Determine the [X, Y] coordinate at the center of the cell enclosing the given text.  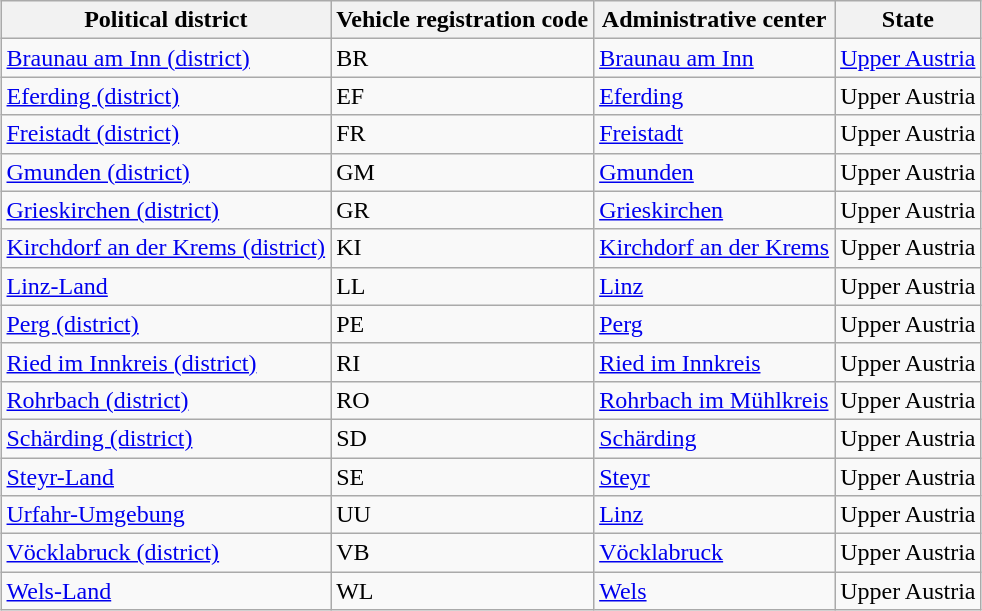
EF [462, 96]
Kirchdorf an der Krems [714, 248]
SD [462, 438]
Eferding (district) [166, 96]
Vöcklabruck (district) [166, 553]
LL [462, 286]
BR [462, 58]
Urfahr-Umgebung [166, 515]
KI [462, 248]
Braunau am Inn (district) [166, 58]
Rohrbach (district) [166, 400]
Schärding [714, 438]
RO [462, 400]
Wels-Land [166, 591]
GM [462, 172]
Vöcklabruck [714, 553]
Eferding [714, 96]
RI [462, 362]
Ried im Innkreis [714, 362]
Steyr [714, 477]
Freistadt (district) [166, 134]
UU [462, 515]
Braunau am Inn [714, 58]
Wels [714, 591]
Freistadt [714, 134]
Grieskirchen [714, 210]
Linz-Land [166, 286]
FR [462, 134]
Political district [166, 20]
SE [462, 477]
Perg [714, 324]
Grieskirchen (district) [166, 210]
State [908, 20]
Steyr-Land [166, 477]
Vehicle registration code [462, 20]
Gmunden (district) [166, 172]
PE [462, 324]
Gmunden [714, 172]
VB [462, 553]
GR [462, 210]
Ried im Innkreis (district) [166, 362]
Administrative center [714, 20]
WL [462, 591]
Schärding (district) [166, 438]
Perg (district) [166, 324]
Kirchdorf an der Krems (district) [166, 248]
Rohrbach im Mühlkreis [714, 400]
